Return the [X, Y] coordinate for the center point of the cell that contains the specified text.  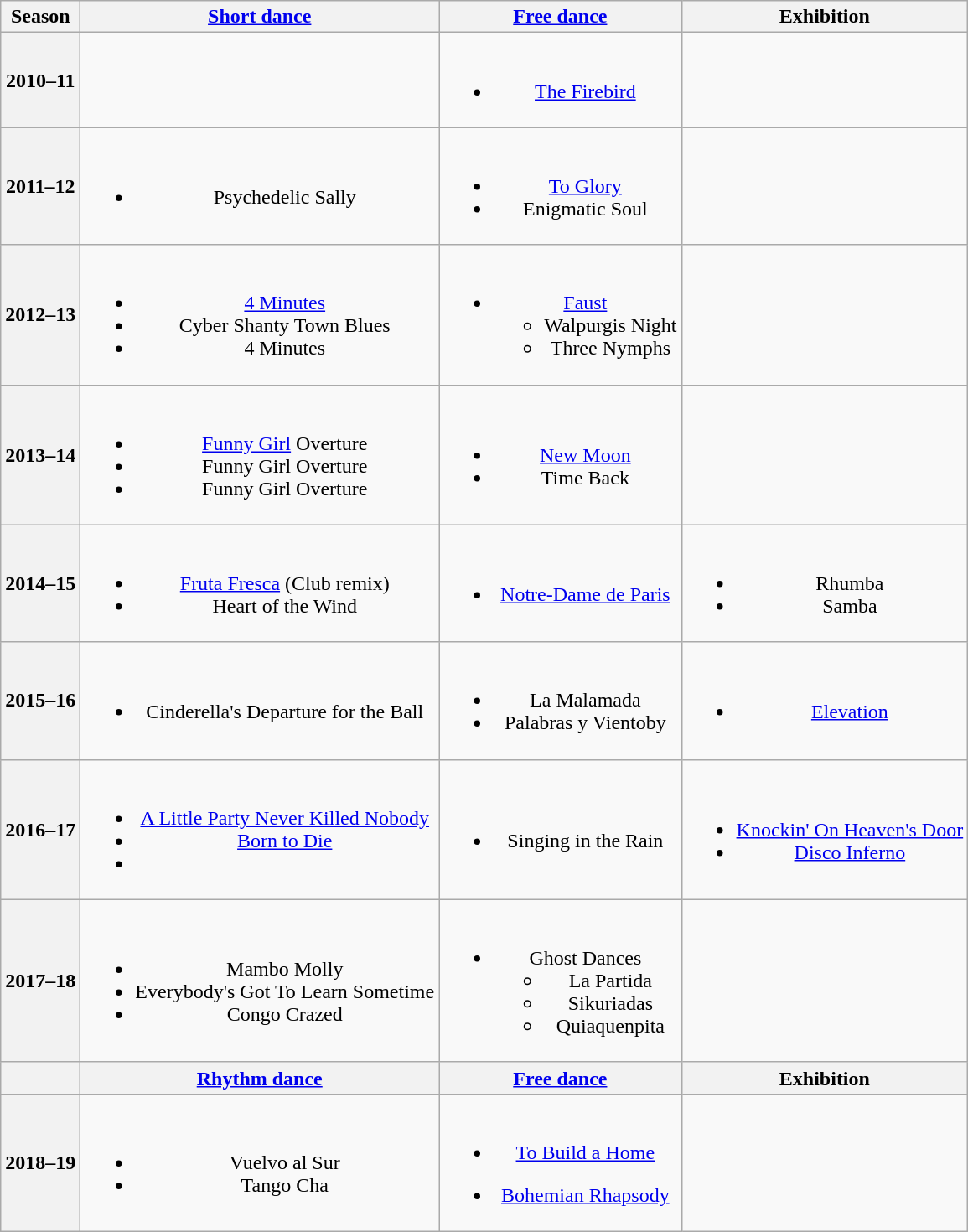
To Build a Home Bohemian Rhapsody [560, 1162]
Short dance [260, 17]
Cinderella's Departure for the Ball [260, 701]
Knockin' On Heaven's Door Disco Inferno [825, 830]
Mambo Molly Everybody's Got To Learn Sometime Congo Crazed [260, 981]
Funny Girl Overture Funny Girl Overture Funny Girl Overture [260, 454]
2018–19 [40, 1162]
2012–13 [40, 315]
2016–17 [40, 830]
Faust Walpurgis NightThree Nymphs [560, 315]
Rhythm dance [260, 1078]
2011–12 [40, 186]
To Glory Enigmatic Soul [560, 186]
New Moon Time Back [560, 454]
Singing in the Rain [560, 830]
2010–11 [40, 80]
Notre-Dame de Paris [560, 583]
The Firebird [560, 80]
Psychedelic Sally [260, 186]
2014–15 [40, 583]
RhumbaSamba [825, 583]
Ghost DancesLa Partida Sikuriadas Quiaquenpita [560, 981]
Fruta Fresca (Club remix) Heart of the Wind [260, 583]
Vuelvo al Sur Tango Cha [260, 1162]
2017–18 [40, 981]
2013–14 [40, 454]
Season [40, 17]
Elevation [825, 701]
La MalamadaPalabras y Vientoby [560, 701]
2015–16 [40, 701]
A Little Party Never Killed Nobody Born to Die [260, 830]
4 Minutes Cyber Shanty Town Blues 4 Minutes [260, 315]
